From the cell containing the given text, extract its center point as (X, Y) coordinate. 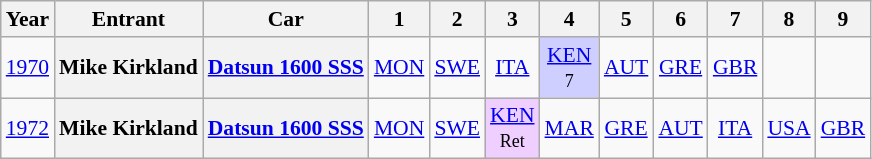
1 (400, 19)
8 (788, 19)
6 (680, 19)
USA (788, 128)
Entrant (128, 19)
2 (457, 19)
7 (736, 19)
9 (844, 19)
1972 (28, 128)
5 (626, 19)
KENRet (512, 128)
MAR (570, 128)
1970 (28, 68)
Car (286, 19)
Year (28, 19)
4 (570, 19)
KEN7 (570, 68)
3 (512, 19)
